Find where the given text appears and provide that cell's center as (x, y) coordinate. 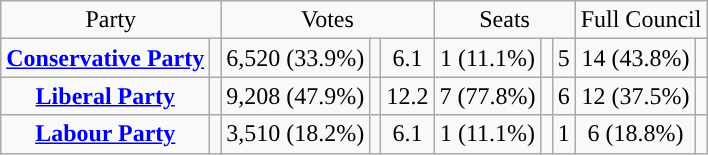
6 (18.8%) (636, 134)
Votes (328, 20)
14 (43.8%) (636, 58)
3,510 (18.2%) (296, 134)
12.2 (408, 96)
Seats (504, 20)
6,520 (33.9%) (296, 58)
Conservative Party (106, 58)
Full Council (641, 20)
Party (111, 20)
6 (564, 96)
5 (564, 58)
1 (564, 134)
Liberal Party (106, 96)
9,208 (47.9%) (296, 96)
12 (37.5%) (636, 96)
Labour Party (106, 134)
7 (77.8%) (488, 96)
